Search for the cell housing the specified text and yield its [X, Y] center coordinate. 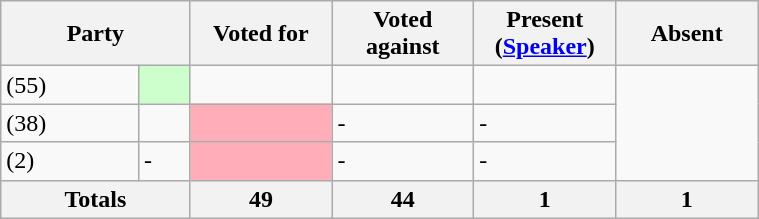
44 [403, 199]
(2) [70, 161]
Party [96, 34]
(55) [70, 85]
Totals [96, 199]
(38) [70, 123]
Voted against [403, 34]
49 [261, 199]
Absent [687, 34]
Voted for [261, 34]
Present (Speaker) [545, 34]
